Identify which cell holds the provided text, then report its [X, Y] central coordinate. 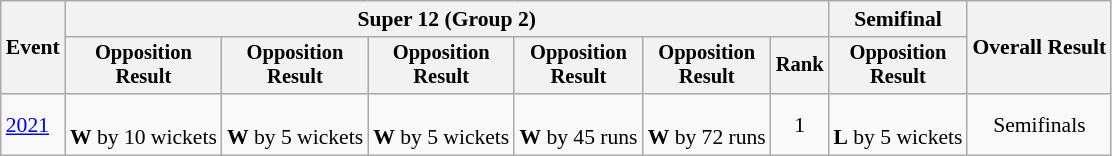
W by 72 runs [707, 124]
Super 12 (Group 2) [447, 19]
L by 5 wickets [898, 124]
Event [33, 48]
Rank [800, 66]
Semifinals [1039, 124]
2021 [33, 124]
1 [800, 124]
W by 10 wickets [144, 124]
Overall Result [1039, 48]
Semifinal [898, 19]
W by 45 runs [578, 124]
